Pinpoint the cell where the given text exists, returning its (X, Y) midpoint coordinate. 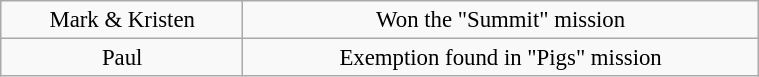
Won the "Summit" mission (500, 20)
Exemption found in "Pigs" mission (500, 57)
Mark & Kristen (122, 20)
Paul (122, 57)
